Identify which cell holds the provided text, then report its (x, y) central coordinate. 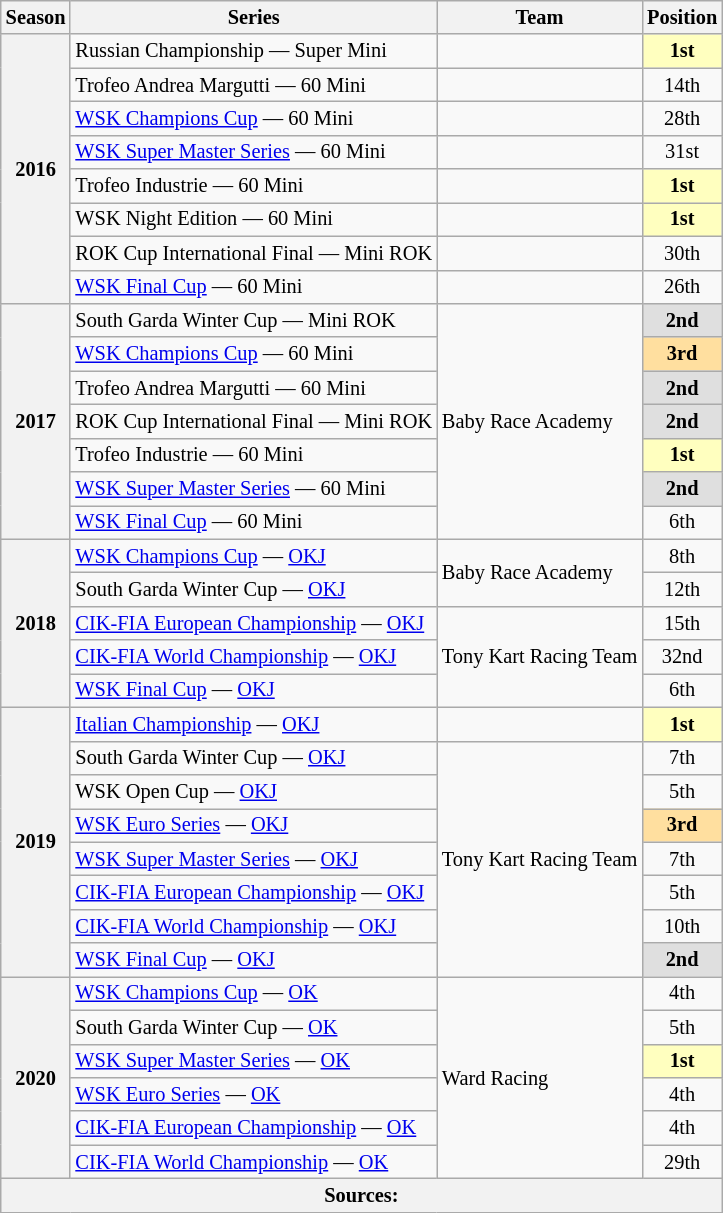
30th (682, 253)
2019 (36, 842)
12th (682, 589)
WSK Super Master Series — OK (253, 1061)
WSK Euro Series — OKJ (253, 825)
South Garda Winter Cup — Mini ROK (253, 320)
Team (540, 17)
29th (682, 1162)
2017 (36, 421)
Italian Championship — OKJ (253, 724)
31st (682, 152)
Sources: (362, 1195)
CIK-FIA European Championship — OK (253, 1128)
WSK Night Edition — 60 Mini (253, 219)
Season (36, 17)
28th (682, 118)
Series (253, 17)
WSK Super Master Series — OKJ (253, 859)
Russian Championship — Super Mini (253, 51)
2020 (36, 1077)
WSK Champions Cup — OK (253, 993)
Ward Racing (540, 1077)
26th (682, 287)
8th (682, 556)
2016 (36, 168)
32nd (682, 657)
WSK Euro Series — OK (253, 1094)
WSK Open Cup — OKJ (253, 791)
15th (682, 623)
CIK-FIA World Championship — OK (253, 1162)
2018 (36, 623)
14th (682, 85)
Position (682, 17)
WSK Champions Cup — OKJ (253, 556)
10th (682, 926)
South Garda Winter Cup — OK (253, 1027)
